Detect which cell encompasses the target text, then output its (x, y) center coordinate. 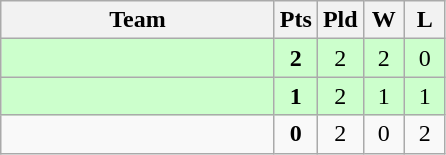
Pts (296, 20)
L (424, 20)
Pld (340, 20)
Team (138, 20)
W (384, 20)
